Extract the (x, y) coordinate from the center of the cell holding the provided text.  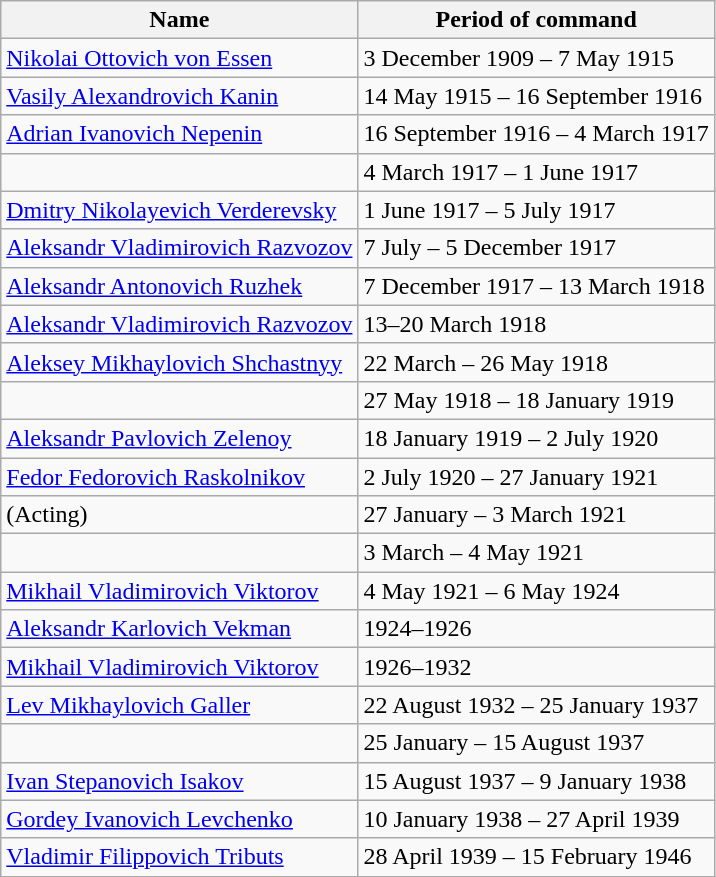
28 April 1939 – 15 February 1946 (536, 857)
Vasily Alexandrovich Kanin (180, 96)
Ivan Stepanovich Isakov (180, 781)
27 May 1918 – 18 January 1919 (536, 400)
22 August 1932 – 25 January 1937 (536, 705)
3 December 1909 – 7 May 1915 (536, 58)
13–20 March 1918 (536, 324)
14 May 1915 – 16 September 1916 (536, 96)
Name (180, 20)
22 March – 26 May 1918 (536, 362)
Adrian Ivanovich Nepenin (180, 134)
Period of command (536, 20)
2 July 1920 – 27 January 1921 (536, 477)
25 January – 15 August 1937 (536, 743)
3 March – 4 May 1921 (536, 553)
Gordey Ivanovich Levchenko (180, 819)
Aleksandr Antonovich Ruzhek (180, 286)
Aleksandr Karlovich Vekman (180, 629)
27 January – 3 March 1921 (536, 515)
18 January 1919 – 2 July 1920 (536, 438)
Lev Mikhaylovich Galler (180, 705)
Dmitry Nikolayevich Verderevsky (180, 210)
1 June 1917 – 5 July 1917 (536, 210)
Aleksandr Pavlovich Zelenoy (180, 438)
7 July – 5 December 1917 (536, 248)
1926–1932 (536, 667)
1924–1926 (536, 629)
Vladimir Filippovich Tributs (180, 857)
16 September 1916 – 4 March 1917 (536, 134)
10 January 1938 – 27 April 1939 (536, 819)
15 August 1937 – 9 January 1938 (536, 781)
Fedor Fedorovich Raskolnikov (180, 477)
7 December 1917 – 13 March 1918 (536, 286)
4 March 1917 – 1 June 1917 (536, 172)
Aleksey Mikhaylovich Shchastnyy (180, 362)
4 May 1921 – 6 May 1924 (536, 591)
Nikolai Ottovich von Essen (180, 58)
(Acting) (180, 515)
